For the text-containing cell, return its midpoint in (x, y) coordinate format. 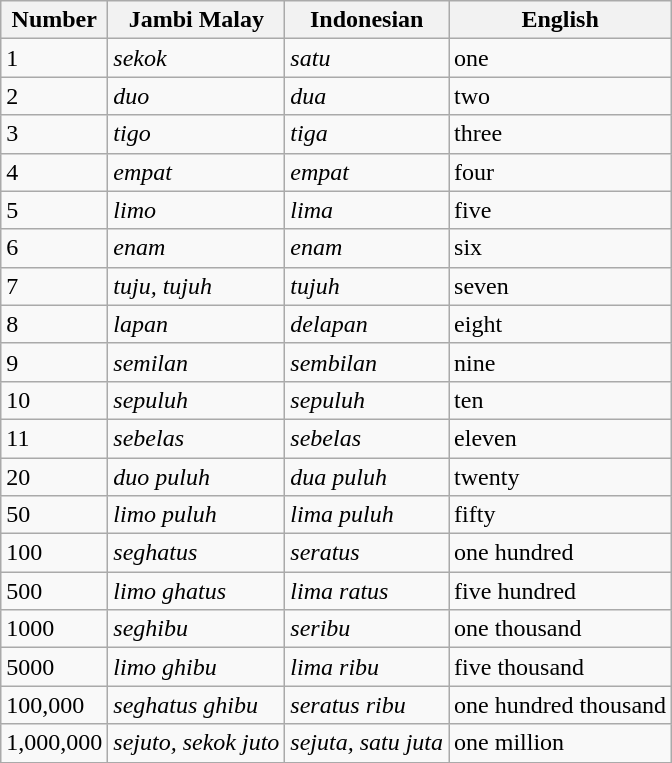
tuju, tujuh (196, 286)
sembilan (367, 362)
limo (196, 210)
ten (560, 400)
5000 (54, 667)
100,000 (54, 705)
six (560, 248)
lima (367, 210)
two (560, 96)
lapan (196, 324)
1,000,000 (54, 743)
one (560, 58)
duo (196, 96)
satu (367, 58)
Indonesian (367, 20)
11 (54, 438)
3 (54, 134)
twenty (560, 477)
limo ghatus (196, 591)
seratus ribu (367, 705)
sekok (196, 58)
five (560, 210)
9 (54, 362)
Number (54, 20)
tigo (196, 134)
seghatus ghibu (196, 705)
fifty (560, 515)
four (560, 172)
one hundred (560, 553)
50 (54, 515)
7 (54, 286)
seribu (367, 629)
seghibu (196, 629)
eight (560, 324)
10 (54, 400)
lima puluh (367, 515)
one million (560, 743)
tiga (367, 134)
seven (560, 286)
eleven (560, 438)
6 (54, 248)
duo puluh (196, 477)
4 (54, 172)
limo ghibu (196, 667)
100 (54, 553)
sejuta, satu juta (367, 743)
five hundred (560, 591)
500 (54, 591)
1 (54, 58)
8 (54, 324)
lima ratus (367, 591)
tujuh (367, 286)
20 (54, 477)
delapan (367, 324)
English (560, 20)
seratus (367, 553)
2 (54, 96)
dua (367, 96)
sejuto, sekok juto (196, 743)
semilan (196, 362)
Jambi Malay (196, 20)
limo puluh (196, 515)
one thousand (560, 629)
nine (560, 362)
1000 (54, 629)
5 (54, 210)
three (560, 134)
five thousand (560, 667)
one hundred thousand (560, 705)
lima ribu (367, 667)
dua puluh (367, 477)
seghatus (196, 553)
